Identify which cell holds the provided text, then report its (x, y) central coordinate. 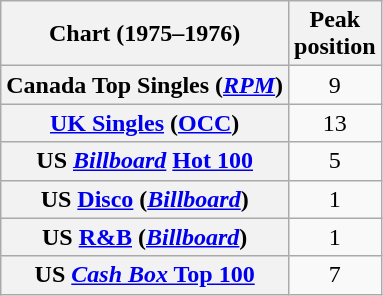
7 (335, 275)
Canada Top Singles (RPM) (145, 85)
5 (335, 161)
Peakposition (335, 34)
US Billboard Hot 100 (145, 161)
US R&B (Billboard) (145, 237)
US Cash Box Top 100 (145, 275)
13 (335, 123)
9 (335, 85)
UK Singles (OCC) (145, 123)
Chart (1975–1976) (145, 34)
US Disco (Billboard) (145, 199)
